Provide the [x, y] coordinate of the cell's center where the given text is located.  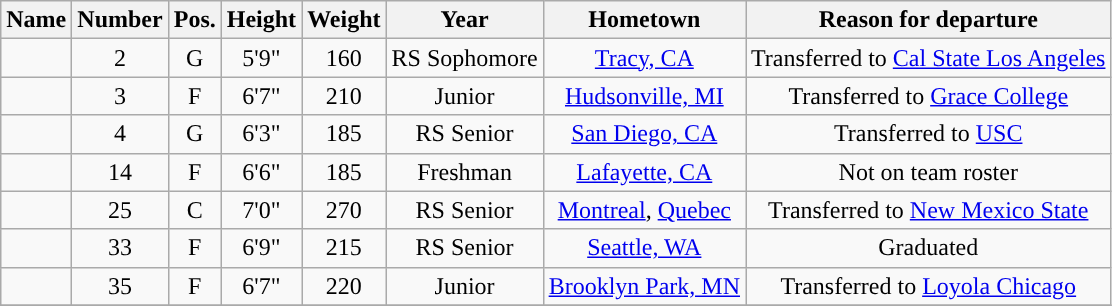
Freshman [464, 172]
Reason for departure [928, 20]
2 [120, 58]
RS Sophomore [464, 58]
Year [464, 20]
Tracy, CA [644, 58]
210 [344, 96]
Pos. [194, 20]
Graduated [928, 248]
Transferred to New Mexico State [928, 210]
14 [120, 172]
3 [120, 96]
6'6" [261, 172]
San Diego, CA [644, 134]
33 [120, 248]
5'9" [261, 58]
6'9" [261, 248]
Number [120, 20]
Name [36, 20]
215 [344, 248]
Montreal, Quebec [644, 210]
Not on team roster [928, 172]
6'3" [261, 134]
Height [261, 20]
Lafayette, CA [644, 172]
Seattle, WA [644, 248]
220 [344, 286]
Hometown [644, 20]
Brooklyn Park, MN [644, 286]
4 [120, 134]
270 [344, 210]
160 [344, 58]
C [194, 210]
Transferred to Loyola Chicago [928, 286]
Transferred to Grace College [928, 96]
Hudsonville, MI [644, 96]
7'0" [261, 210]
Transferred to USC [928, 134]
25 [120, 210]
35 [120, 286]
Transferred to Cal State Los Angeles [928, 58]
Weight [344, 20]
